Determine the [x, y] coordinate at the center of the cell enclosing the given text.  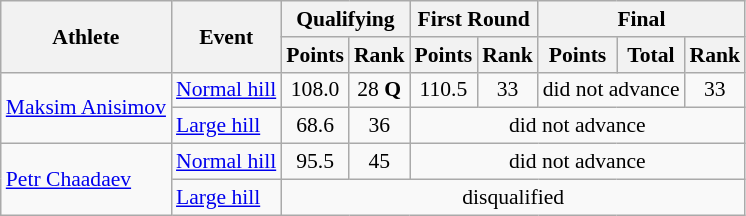
Final [642, 19]
36 [380, 126]
Total [650, 55]
45 [380, 162]
68.6 [315, 126]
Petr Chaadaev [86, 180]
110.5 [444, 90]
95.5 [315, 162]
First Round [474, 19]
28 Q [380, 90]
Event [226, 36]
Athlete [86, 36]
Maksim Anisimov [86, 108]
disqualified [513, 197]
108.0 [315, 90]
Qualifying [345, 19]
